Output the [X, Y] coordinate of the center of the cell containing the given text.  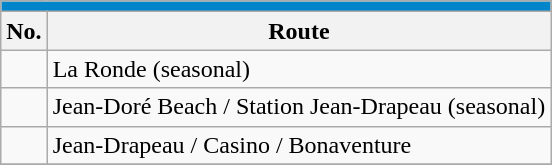
Route [299, 31]
No. [24, 31]
Jean-Doré Beach / Station Jean-Drapeau (seasonal) [299, 107]
La Ronde (seasonal) [299, 69]
Jean-Drapeau / Casino / Bonaventure [299, 145]
